Provide the [X, Y] coordinate of the cell's center where the given text is located.  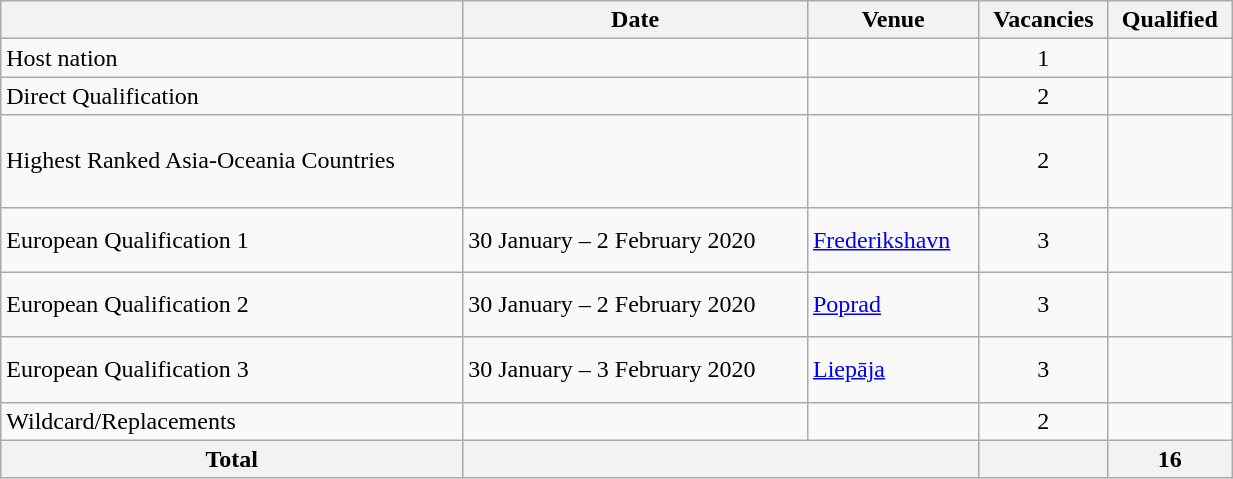
European Qualification 1 [232, 240]
Wildcard/Replacements [232, 421]
Liepāja [892, 370]
Poprad [892, 304]
European Qualification 2 [232, 304]
Vacancies [1044, 20]
Frederikshavn [892, 240]
Direct Qualification [232, 96]
30 January – 3 February 2020 [636, 370]
Venue [892, 20]
Highest Ranked Asia-Oceania Countries [232, 161]
16 [1170, 459]
Host nation [232, 58]
1 [1044, 58]
Qualified [1170, 20]
Total [232, 459]
Date [636, 20]
European Qualification 3 [232, 370]
